Return the (x, y) coordinate for the center point of the cell that contains the specified text.  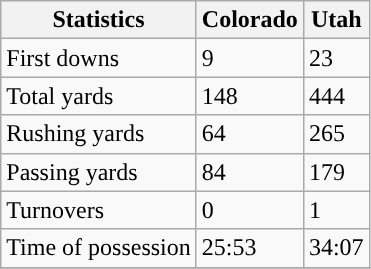
Rushing yards (99, 134)
265 (336, 134)
23 (336, 58)
9 (250, 58)
179 (336, 172)
34:07 (336, 248)
First downs (99, 58)
444 (336, 96)
Turnovers (99, 210)
Time of possession (99, 248)
0 (250, 210)
25:53 (250, 248)
84 (250, 172)
Colorado (250, 20)
Total yards (99, 96)
64 (250, 134)
1 (336, 210)
Passing yards (99, 172)
Statistics (99, 20)
Utah (336, 20)
148 (250, 96)
